Locate the cell with the specified text and output its (x, y) center coordinate. 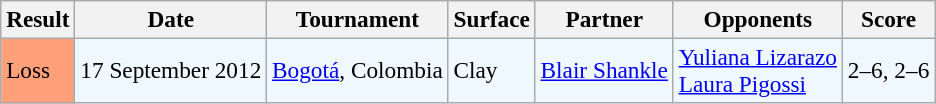
Clay (492, 70)
Date (171, 19)
17 September 2012 (171, 70)
Loss (38, 70)
Bogotá, Colombia (358, 70)
Partner (604, 19)
Score (888, 19)
Tournament (358, 19)
Blair Shankle (604, 70)
2–6, 2–6 (888, 70)
Surface (492, 19)
Result (38, 19)
Opponents (758, 19)
Yuliana Lizarazo Laura Pigossi (758, 70)
